Find where the given text appears and provide that cell's center as [X, Y] coordinate. 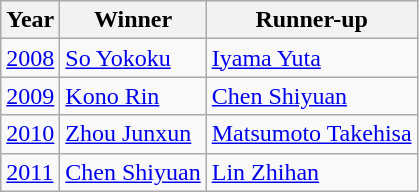
Runner-up [312, 20]
2011 [30, 172]
Winner [133, 20]
Year [30, 20]
Matsumoto Takehisa [312, 134]
Lin Zhihan [312, 172]
2010 [30, 134]
Kono Rin [133, 96]
So Yokoku [133, 58]
2008 [30, 58]
Iyama Yuta [312, 58]
Zhou Junxun [133, 134]
2009 [30, 96]
